Pinpoint the cell where the given text exists, returning its (x, y) midpoint coordinate. 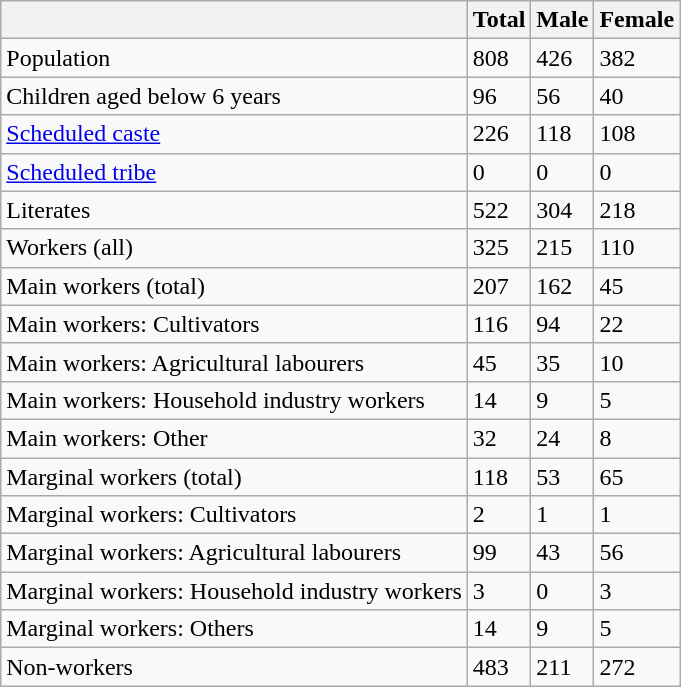
Main workers (total) (234, 286)
2 (499, 515)
Non-workers (234, 667)
53 (562, 477)
483 (499, 667)
110 (637, 248)
32 (499, 438)
304 (562, 210)
522 (499, 210)
24 (562, 438)
272 (637, 667)
325 (499, 248)
162 (562, 286)
Workers (all) (234, 248)
211 (562, 667)
Main workers: Agricultural labourers (234, 362)
96 (499, 96)
Total (499, 20)
808 (499, 58)
22 (637, 324)
Main workers: Cultivators (234, 324)
35 (562, 362)
382 (637, 58)
Marginal workers: Agricultural labourers (234, 553)
Population (234, 58)
Marginal workers: Household industry workers (234, 591)
Scheduled caste (234, 134)
Marginal workers (total) (234, 477)
Main workers: Household industry workers (234, 400)
43 (562, 553)
116 (499, 324)
94 (562, 324)
Female (637, 20)
Marginal workers: Others (234, 629)
Marginal workers: Cultivators (234, 515)
426 (562, 58)
218 (637, 210)
226 (499, 134)
Scheduled tribe (234, 172)
99 (499, 553)
65 (637, 477)
8 (637, 438)
215 (562, 248)
Male (562, 20)
Main workers: Other (234, 438)
10 (637, 362)
207 (499, 286)
Children aged below 6 years (234, 96)
Literates (234, 210)
40 (637, 96)
108 (637, 134)
